From the cell containing the given text, extract its center point as [X, Y] coordinate. 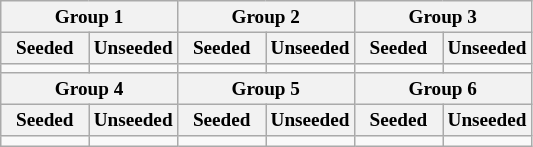
Group 2 [266, 17]
Group 1 [90, 17]
Group 6 [442, 89]
Group 3 [442, 17]
Group 4 [90, 89]
Group 5 [266, 89]
